Capture the cell that displays the provided text and extract its (X, Y) central coordinate. 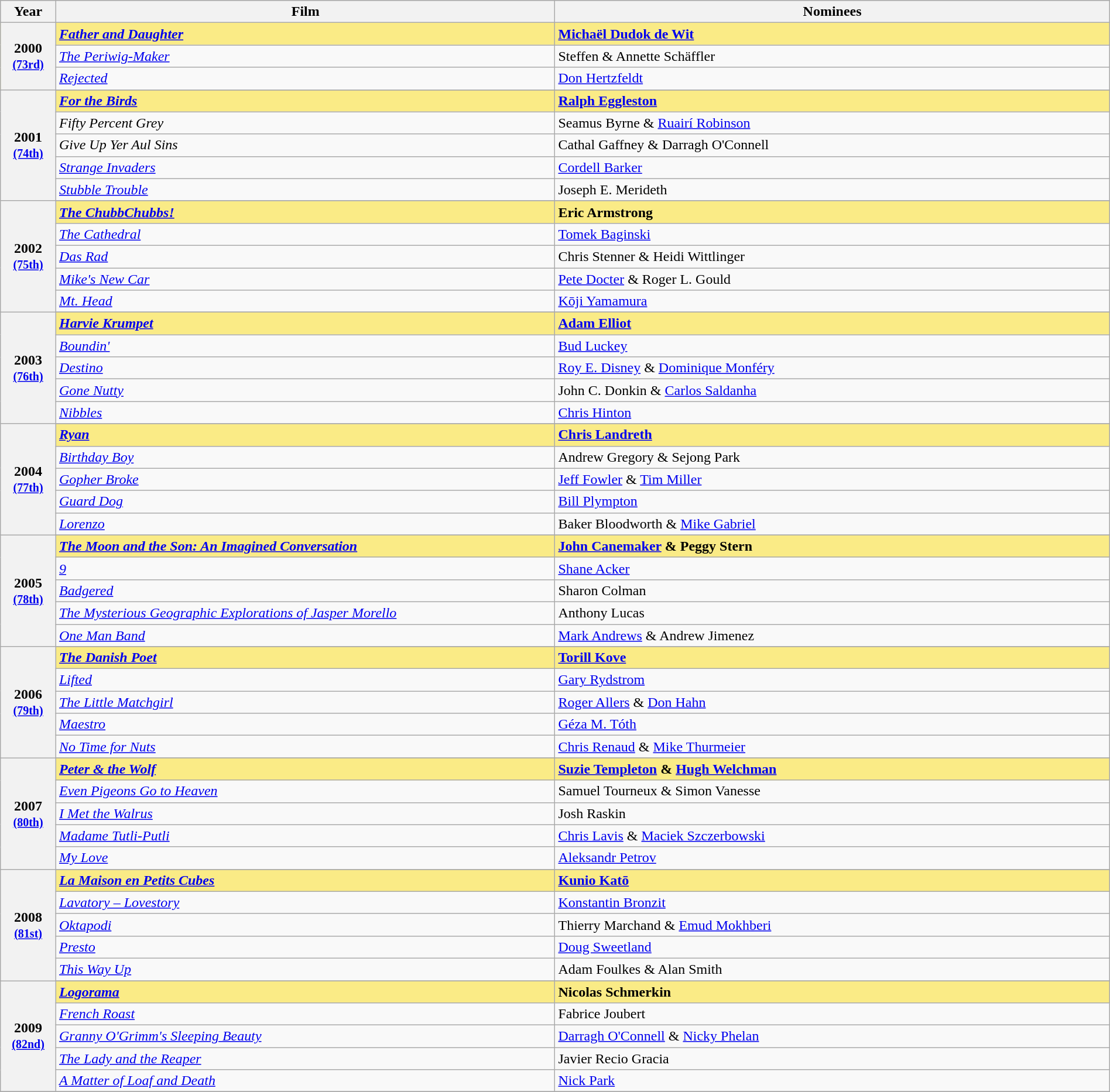
Nominees (832, 12)
The Cathedral (306, 234)
John Canemaker & Peggy Stern (832, 546)
Rejected (306, 78)
Jeff Fowler & Tim Miller (832, 479)
Lorenzo (306, 524)
For the Birds (306, 101)
Kōji Yamamura (832, 301)
Presto (306, 947)
The Danish Poet (306, 658)
Birthday Boy (306, 457)
Chris Hinton (832, 413)
Chris Renaud & Mike Thurmeier (832, 747)
2004(77th) (28, 479)
Samuel Tourneux & Simon Vanesse (832, 791)
Even Pigeons Go to Heaven (306, 791)
2002(75th) (28, 256)
Mike's New Car (306, 279)
The Moon and the Son: An Imagined Conversation (306, 546)
Fabrice Joubert (832, 1014)
The Mysterious Geographic Explorations of Jasper Morello (306, 613)
Anthony Lucas (832, 613)
Mark Andrews & Andrew Jimenez (832, 635)
John C. Donkin & Carlos Saldanha (832, 390)
A Matter of Loaf and Death (306, 1081)
Mt. Head (306, 301)
Suzie Templeton & Hugh Welchman (832, 769)
Gary Rydstrom (832, 680)
Thierry Marchand & Emud Mokhberi (832, 925)
Javier Recio Gracia (832, 1059)
Kunio Katō (832, 880)
Sharon Colman (832, 590)
Doug Sweetland (832, 947)
Maestro (306, 724)
The Little Matchgirl (306, 702)
2001(74th) (28, 145)
Stubble Trouble (306, 190)
Chris Stenner & Heidi Wittlinger (832, 256)
Strange Invaders (306, 167)
French Roast (306, 1014)
Film (306, 12)
Cathal Gaffney & Darragh O'Connell (832, 145)
2003(76th) (28, 368)
Seamus Byrne & Ruairí Robinson (832, 123)
Bill Plympton (832, 502)
Josh Raskin (832, 813)
Lifted (306, 680)
Adam Elliot (832, 324)
Ryan (306, 435)
Guard Dog (306, 502)
Give Up Yer Aul Sins (306, 145)
Lavatory – Lovestory (306, 902)
Gone Nutty (306, 390)
Tomek Baginski (832, 234)
The Lady and the Reaper (306, 1059)
Bud Luckey (832, 346)
Logorama (306, 992)
Steffen & Annette Schäffler (832, 56)
2000(73rd) (28, 56)
Baker Bloodworth & Mike Gabriel (832, 524)
The ChubbChubbs! (306, 212)
Boundin' (306, 346)
9 (306, 568)
Das Rad (306, 256)
Granny O'Grimm's Sleeping Beauty (306, 1036)
Andrew Gregory & Sejong Park (832, 457)
Destino (306, 368)
Michaël Dudok de Wit (832, 34)
Géza M. Tóth (832, 724)
2005(78th) (28, 590)
2008(81st) (28, 925)
Madame Tutli-Putli (306, 836)
Father and Daughter (306, 34)
Torill Kove (832, 658)
Harvie Krumpet (306, 324)
Nick Park (832, 1081)
Gopher Broke (306, 479)
Roger Allers & Don Hahn (832, 702)
La Maison en Petits Cubes (306, 880)
This Way Up (306, 969)
Roy E. Disney & Dominique Monféry (832, 368)
I Met the Walrus (306, 813)
Ralph Eggleston (832, 101)
Year (28, 12)
Shane Acker (832, 568)
Don Hertzfeldt (832, 78)
Pete Docter & Roger L. Gould (832, 279)
Fifty Percent Grey (306, 123)
No Time for Nuts (306, 747)
2009(82nd) (28, 1036)
Peter & the Wolf (306, 769)
Aleksandr Petrov (832, 858)
Joseph E. Merideth (832, 190)
Cordell Barker (832, 167)
2006(79th) (28, 702)
Badgered (306, 590)
Adam Foulkes & Alan Smith (832, 969)
Darragh O'Connell & Nicky Phelan (832, 1036)
2007(80th) (28, 813)
Eric Armstrong (832, 212)
The Periwig-Maker (306, 56)
Nibbles (306, 413)
Chris Lavis & Maciek Szczerbowski (832, 836)
Nicolas Schmerkin (832, 992)
One Man Band (306, 635)
Oktapodi (306, 925)
Konstantin Bronzit (832, 902)
My Love (306, 858)
Chris Landreth (832, 435)
